Provide the [X, Y] coordinate of the cell's center where the given text is located.  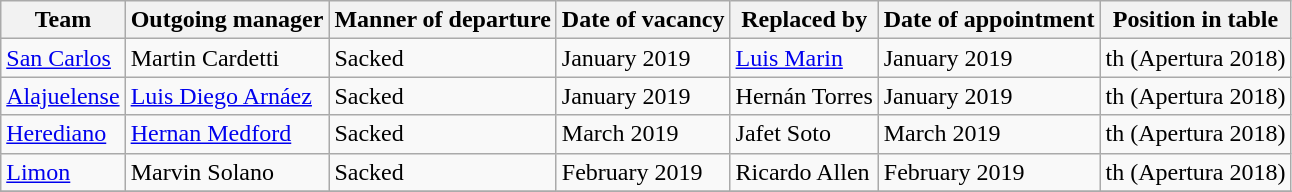
Jafet Soto [804, 134]
Martin Cardetti [227, 58]
Date of vacancy [643, 20]
Ricardo Allen [804, 172]
Outgoing manager [227, 20]
Manner of departure [442, 20]
Marvin Solano [227, 172]
San Carlos [63, 58]
Date of appointment [989, 20]
Team [63, 20]
Limon [63, 172]
Herediano [63, 134]
Hernán Torres [804, 96]
Replaced by [804, 20]
Luis Marin [804, 58]
Hernan Medford [227, 134]
Position in table [1196, 20]
Luis Diego Arnáez [227, 96]
Alajuelense [63, 96]
